Search for the cell housing the specified text and yield its [X, Y] center coordinate. 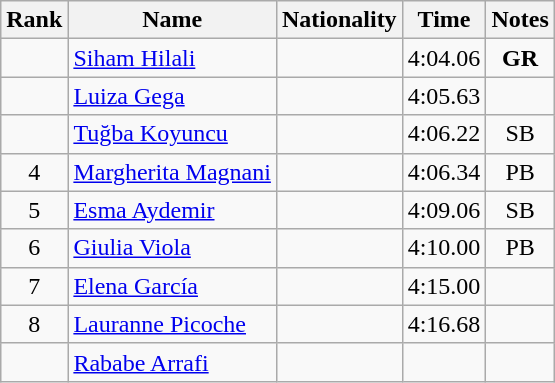
Elena García [172, 286]
4:16.68 [444, 324]
Notes [520, 20]
Margherita Magnani [172, 172]
Time [444, 20]
4:05.63 [444, 96]
Rababe Arrafi [172, 362]
Giulia Viola [172, 248]
5 [34, 210]
7 [34, 286]
4:06.34 [444, 172]
GR [520, 58]
4 [34, 172]
Tuğba Koyuncu [172, 134]
Lauranne Picoche [172, 324]
4:09.06 [444, 210]
Name [172, 20]
6 [34, 248]
4:10.00 [444, 248]
4:06.22 [444, 134]
8 [34, 324]
4:15.00 [444, 286]
Rank [34, 20]
Nationality [339, 20]
Luiza Gega [172, 96]
Siham Hilali [172, 58]
4:04.06 [444, 58]
Esma Aydemir [172, 210]
